Extract the [X, Y] coordinate from the center of the cell holding the provided text.  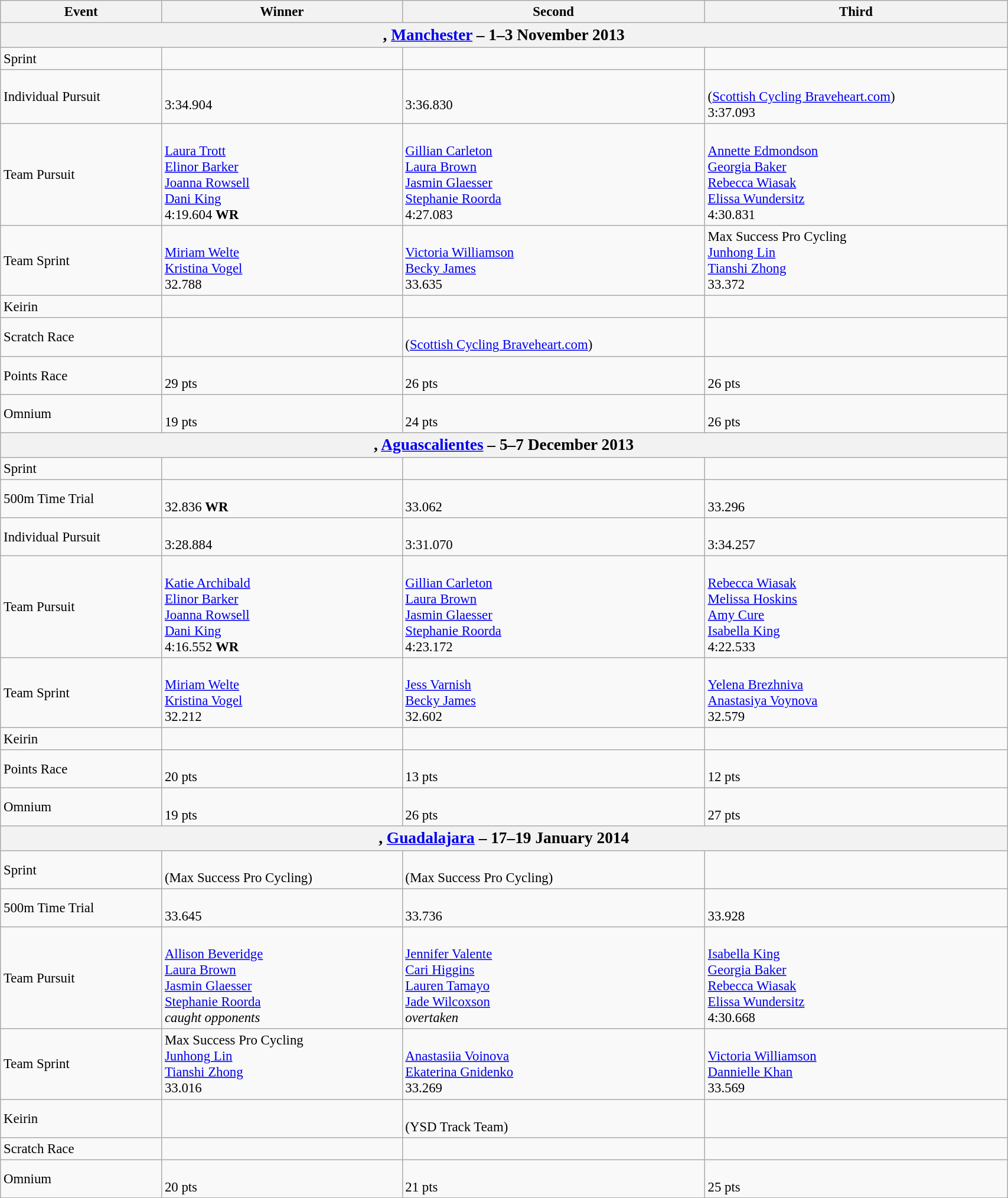
25 pts [856, 1179]
33.645 [282, 908]
33.928 [856, 908]
Rebecca WiasakMelissa HoskinsAmy CureIsabella King4:22.533 [856, 607]
Max Success Pro CyclingJunhong LinTianshi Zhong33.016 [282, 1064]
(Scottish Cycling Braveheart.com) [553, 338]
21 pts [553, 1179]
12 pts [856, 769]
Katie ArchibaldElinor BarkerJoanna RowsellDani King4:16.552 WR [282, 607]
32.836 WR [282, 498]
(Scottish Cycling Braveheart.com)3:37.093 [856, 97]
Miriam WelteKristina Vogel32.788 [282, 261]
Third [856, 12]
, Guadalajara – 17–19 January 2014 [504, 838]
Gillian CarletonLaura BrownJasmin GlaesserStephanie Roorda4:27.083 [553, 175]
29 pts [282, 376]
Jess VarnishBecky James32.602 [553, 693]
33.296 [856, 498]
33.736 [553, 908]
Victoria WilliamsonBecky James33.635 [553, 261]
Max Success Pro CyclingJunhong LinTianshi Zhong33.372 [856, 261]
Laura TrottElinor BarkerJoanna RowsellDani King4:19.604 WR [282, 175]
3:28.884 [282, 537]
24 pts [553, 413]
Miriam WelteKristina Vogel32.212 [282, 693]
Annette EdmondsonGeorgia BakerRebecca WiasakElissa Wundersitz4:30.831 [856, 175]
13 pts [553, 769]
Anastasiia VoinovaEkaterina Gnidenko33.269 [553, 1064]
, Aguascalientes – 5–7 December 2013 [504, 445]
Event [81, 12]
Victoria WilliamsonDannielle Khan33.569 [856, 1064]
27 pts [856, 808]
(YSD Track Team) [553, 1118]
Allison BeveridgeLaura BrownJasmin GlaesserStephanie Roordacaught opponents [282, 978]
Gillian CarletonLaura BrownJasmin GlaesserStephanie Roorda4:23.172 [553, 607]
Second [553, 12]
Yelena BrezhnivaAnastasiya Voynova32.579 [856, 693]
3:34.904 [282, 97]
Jennifer ValenteCari HigginsLauren TamayoJade Wilcoxsonovertaken [553, 978]
Winner [282, 12]
3:36.830 [553, 97]
, Manchester – 1–3 November 2013 [504, 35]
3:31.070 [553, 537]
33.062 [553, 498]
3:34.257 [856, 537]
Isabella KingGeorgia BakerRebecca WiasakElissa Wundersitz4:30.668 [856, 978]
